Return the [x, y] coordinate for the center point of the cell that contains the specified text.  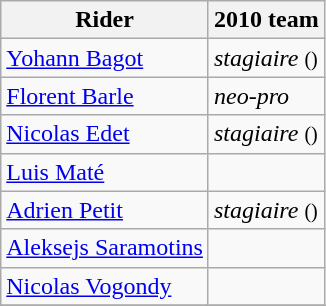
Yohann Bagot [105, 58]
Nicolas Edet [105, 134]
Rider [105, 20]
2010 team [266, 20]
Florent Barle [105, 96]
Adrien Petit [105, 210]
Luis Maté [105, 172]
Nicolas Vogondy [105, 286]
Aleksejs Saramotins [105, 248]
neo-pro [266, 96]
